Determine the [X, Y] coordinate at the center of the cell enclosing the given text.  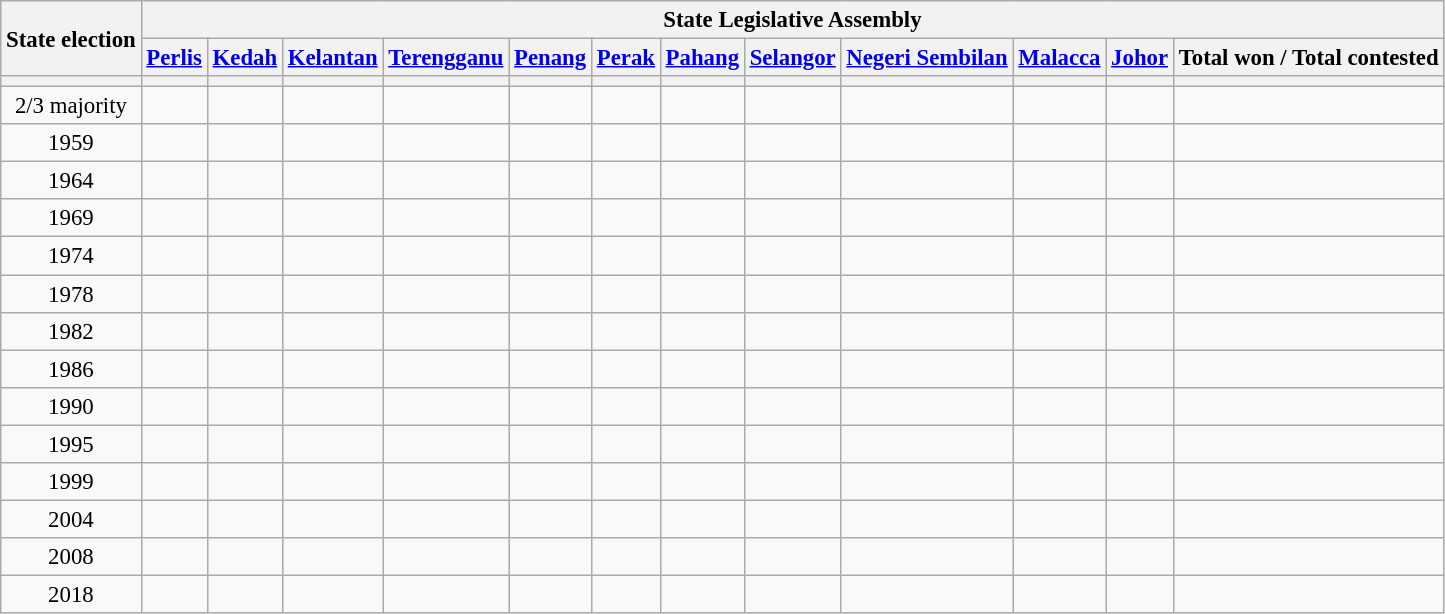
2008 [71, 557]
Johor [1140, 58]
1964 [71, 181]
Pahang [702, 58]
1986 [71, 369]
Negeri Sembilan [927, 58]
Penang [550, 58]
1978 [71, 294]
2018 [71, 594]
Kedah [244, 58]
2004 [71, 519]
State election [71, 38]
Selangor [792, 58]
State Legislative Assembly [792, 20]
Malacca [1060, 58]
1959 [71, 143]
1974 [71, 256]
1969 [71, 219]
Terengganu [446, 58]
Kelantan [332, 58]
Perlis [174, 58]
Perak [626, 58]
1982 [71, 331]
1995 [71, 444]
2/3 majority [71, 106]
1999 [71, 482]
Total won / Total contested [1308, 58]
1990 [71, 406]
